Search for the cell housing the specified text and yield its (X, Y) center coordinate. 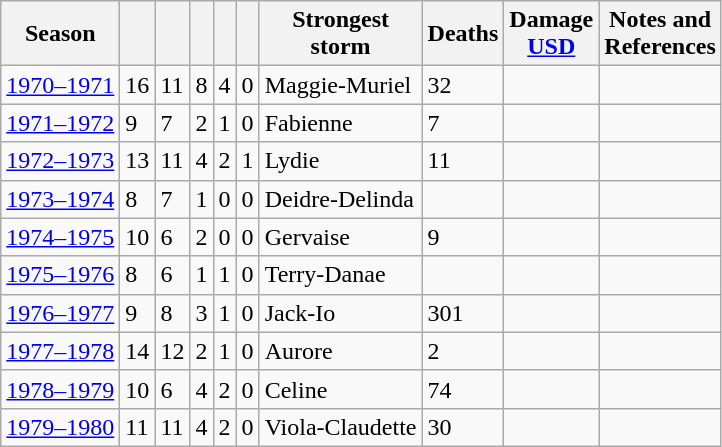
Celine (340, 389)
13 (138, 161)
Lydie (340, 161)
32 (463, 85)
1978–1979 (60, 389)
Viola-Claudette (340, 427)
1970–1971 (60, 85)
1971–1972 (60, 123)
Deaths (463, 34)
1976–1977 (60, 313)
14 (138, 351)
Jack-Io (340, 313)
Deidre-Delinda (340, 199)
Gervaise (340, 237)
3 (202, 313)
1975–1976 (60, 275)
1979–1980 (60, 427)
1972–1973 (60, 161)
301 (463, 313)
12 (172, 351)
DamageUSD (552, 34)
Maggie-Muriel (340, 85)
16 (138, 85)
74 (463, 389)
1973–1974 (60, 199)
Terry-Danae (340, 275)
Aurore (340, 351)
Notes andReferences (660, 34)
Strongeststorm (340, 34)
Season (60, 34)
1974–1975 (60, 237)
1977–1978 (60, 351)
30 (463, 427)
Fabienne (340, 123)
